Search for the cell housing the specified text and yield its (x, y) center coordinate. 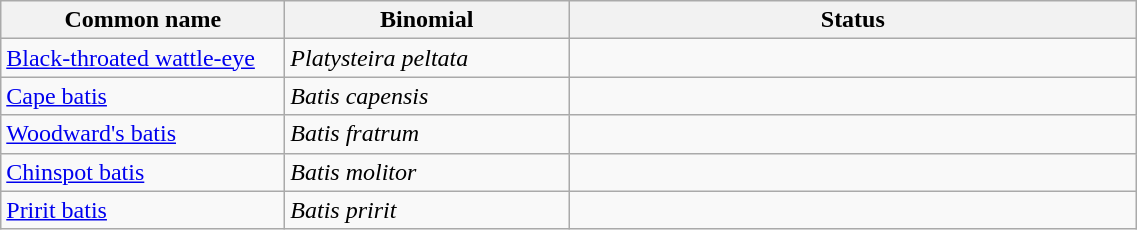
Pririt batis (143, 210)
Binomial (427, 20)
Batis capensis (427, 96)
Cape batis (143, 96)
Batis molitor (427, 172)
Woodward's batis (143, 134)
Batis fratrum (427, 134)
Platysteira peltata (427, 58)
Common name (143, 20)
Batis pririt (427, 210)
Black-throated wattle-eye (143, 58)
Chinspot batis (143, 172)
Status (853, 20)
